Output the (x, y) coordinate of the center of the cell containing the given text.  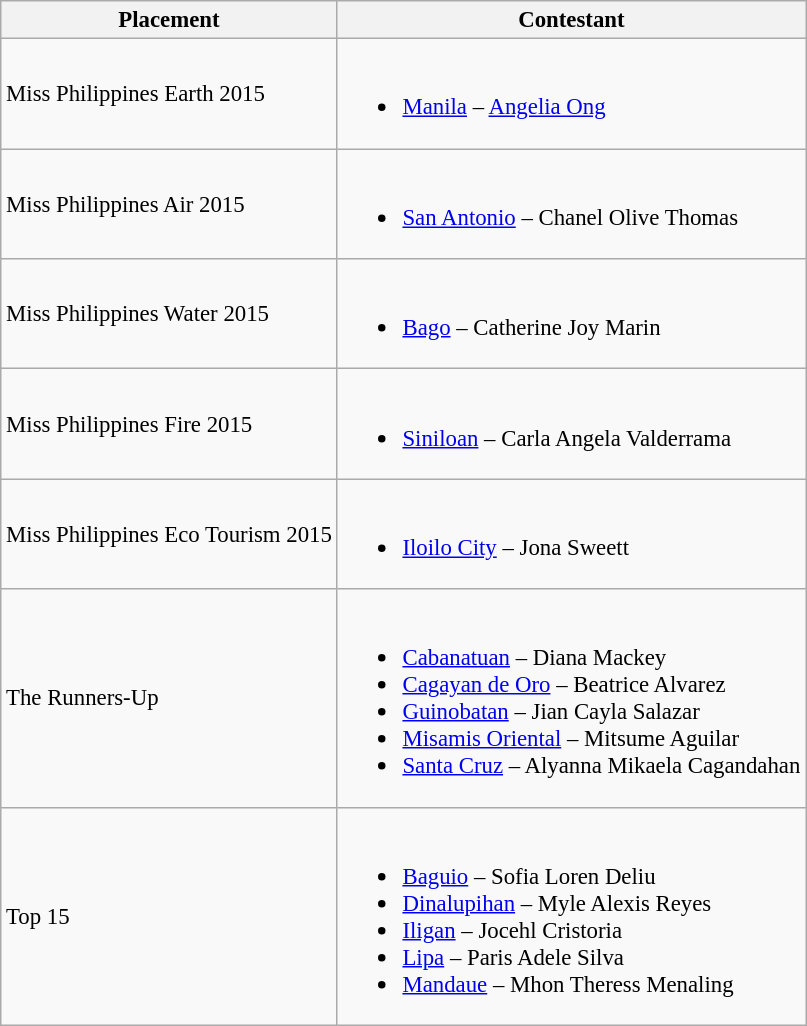
Top 15 (169, 916)
Baguio – Sofia Loren DeliuDinalupihan – Myle Alexis ReyesIligan – Jocehl CristoriaLipa – Paris Adele SilvaMandaue – Mhon Theress Menaling (572, 916)
Siniloan – Carla Angela Valderrama (572, 424)
Miss Philippines Fire 2015 (169, 424)
San Antonio – Chanel Olive Thomas (572, 204)
Manila – Angelia Ong (572, 94)
Miss Philippines Air 2015 (169, 204)
Bago – Catherine Joy Marin (572, 314)
The Runners-Up (169, 698)
Miss Philippines Earth 2015 (169, 94)
Miss Philippines Eco Tourism 2015 (169, 534)
Miss Philippines Water 2015 (169, 314)
Placement (169, 20)
Iloilo City – Jona Sweett (572, 534)
Contestant (572, 20)
